Detect which cell encompasses the target text, then output its (X, Y) center coordinate. 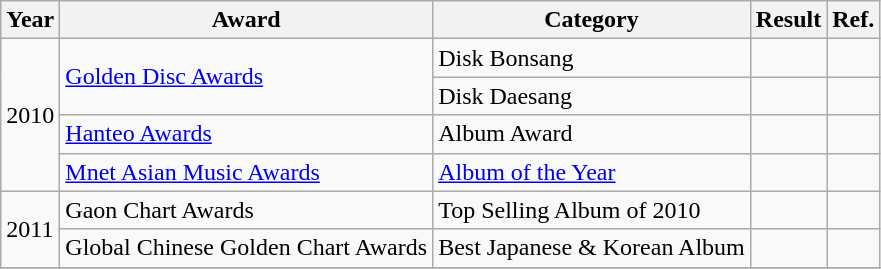
2011 (30, 229)
Gaon Chart Awards (246, 210)
Award (246, 20)
Ref. (854, 20)
Result (788, 20)
Album Award (592, 134)
Golden Disc Awards (246, 77)
Global Chinese Golden Chart Awards (246, 248)
Category (592, 20)
Year (30, 20)
Hanteo Awards (246, 134)
Album of the Year (592, 172)
Mnet Asian Music Awards (246, 172)
Best Japanese & Korean Album (592, 248)
2010 (30, 115)
Disk Daesang (592, 96)
Top Selling Album of 2010 (592, 210)
Disk Bonsang (592, 58)
